From the cell containing the given text, extract its center point as [X, Y] coordinate. 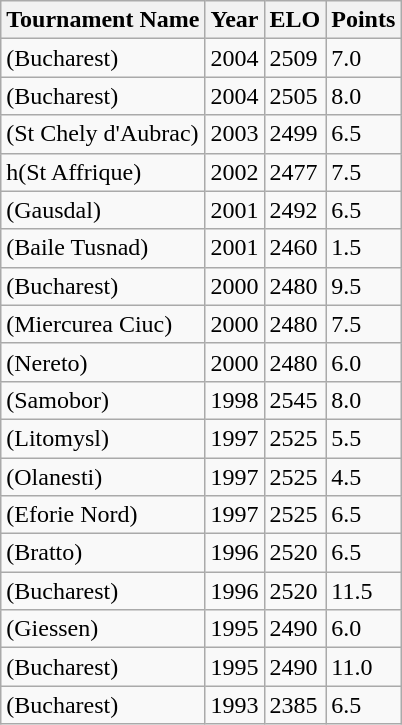
1993 [234, 705]
2477 [295, 172]
ELO [295, 20]
2499 [295, 134]
(Litomysl) [103, 438]
h(St Affrique) [103, 172]
11.0 [364, 667]
4.5 [364, 477]
2545 [295, 400]
11.5 [364, 591]
(Giessen) [103, 629]
Tournament Name [103, 20]
2003 [234, 134]
2505 [295, 96]
7.0 [364, 58]
(Eforie Nord) [103, 515]
Points [364, 20]
(Baile Tusnad) [103, 248]
9.5 [364, 286]
(St Chely d'Aubrac) [103, 134]
(Miercurea Ciuc) [103, 324]
5.5 [364, 438]
(Olanesti) [103, 477]
2492 [295, 210]
(Samobor) [103, 400]
(Bratto) [103, 553]
1.5 [364, 248]
(Nereto) [103, 362]
2509 [295, 58]
2460 [295, 248]
Year [234, 20]
1998 [234, 400]
(Gausdal) [103, 210]
2385 [295, 705]
2002 [234, 172]
